Pinpoint the cell where the given text exists, returning its [X, Y] midpoint coordinate. 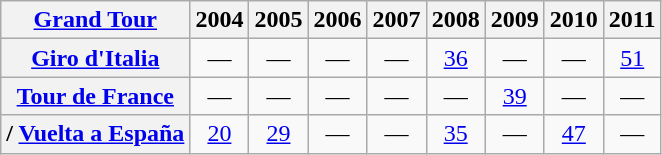
2011 [632, 20]
2010 [574, 20]
47 [574, 134]
Giro d'Italia [96, 58]
29 [278, 134]
2008 [456, 20]
39 [514, 96]
2005 [278, 20]
51 [632, 58]
35 [456, 134]
Tour de France [96, 96]
36 [456, 58]
/ Vuelta a España [96, 134]
20 [220, 134]
2004 [220, 20]
2006 [338, 20]
2009 [514, 20]
2007 [396, 20]
Grand Tour [96, 20]
